Return the [x, y] coordinate for the center point of the cell that contains the specified text.  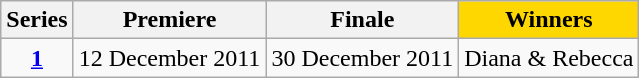
Finale [362, 20]
30 December 2011 [362, 58]
Diana & Rebecca [549, 58]
12 December 2011 [170, 58]
Series [37, 20]
1 [37, 58]
Winners [549, 20]
Premiere [170, 20]
